Find where the given text appears and provide that cell's center as (X, Y) coordinate. 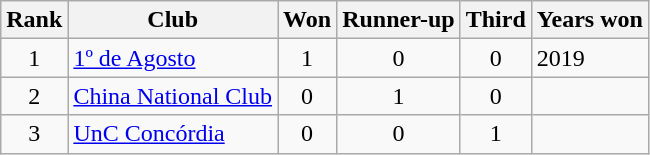
2 (34, 96)
Years won (590, 20)
Club (173, 20)
UnC Concórdia (173, 134)
Third (496, 20)
China National Club (173, 96)
Won (308, 20)
Rank (34, 20)
2019 (590, 58)
3 (34, 134)
1º de Agosto (173, 58)
Runner-up (399, 20)
